Extract the [x, y] coordinate from the center of the cell holding the provided text.  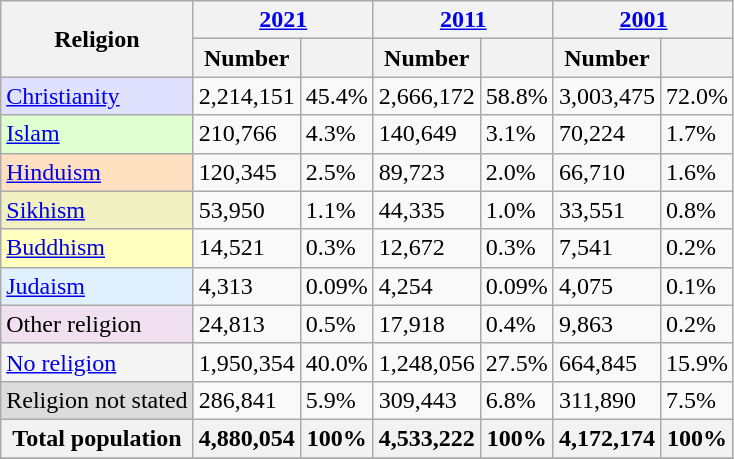
4,880,054 [246, 438]
309,443 [426, 400]
3.1% [516, 134]
0.5% [336, 324]
89,723 [426, 172]
70,224 [606, 134]
Religion [97, 39]
17,918 [426, 324]
66,710 [606, 172]
1,950,354 [246, 362]
14,521 [246, 248]
2021 [283, 20]
Judaism [97, 286]
40.0% [336, 362]
Islam [97, 134]
120,345 [246, 172]
6.8% [516, 400]
1.1% [336, 210]
1.7% [696, 134]
2,666,172 [426, 96]
210,766 [246, 134]
7.5% [696, 400]
4,313 [246, 286]
7,541 [606, 248]
0.8% [696, 210]
33,551 [606, 210]
0.4% [516, 324]
2.0% [516, 172]
664,845 [606, 362]
No religion [97, 362]
4,075 [606, 286]
3,003,475 [606, 96]
12,672 [426, 248]
Hinduism [97, 172]
1,248,056 [426, 362]
44,335 [426, 210]
2001 [643, 20]
27.5% [516, 362]
Other religion [97, 324]
58.8% [516, 96]
4,533,222 [426, 438]
4,172,174 [606, 438]
0.1% [696, 286]
2011 [463, 20]
72.0% [696, 96]
24,813 [246, 324]
Sikhism [97, 210]
9,863 [606, 324]
15.9% [696, 362]
2.5% [336, 172]
1.0% [516, 210]
53,950 [246, 210]
Christianity [97, 96]
Buddhism [97, 248]
311,890 [606, 400]
1.6% [696, 172]
2,214,151 [246, 96]
4,254 [426, 286]
Religion not stated [97, 400]
5.9% [336, 400]
Total population [97, 438]
45.4% [336, 96]
286,841 [246, 400]
4.3% [336, 134]
140,649 [426, 134]
